Provide the (x, y) coordinate of the cell's center where the given text is located.  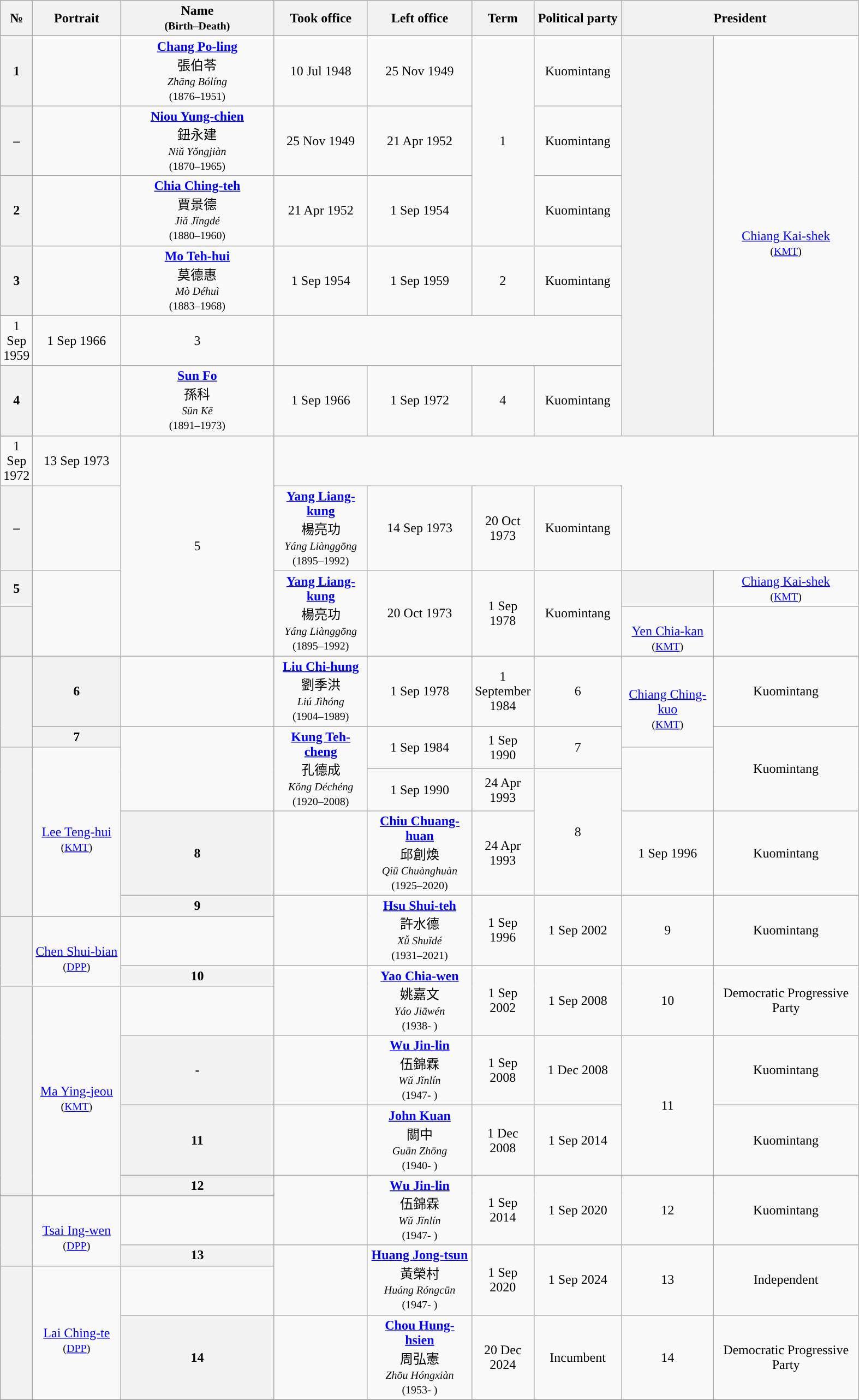
Hsu Shui-teh許水德Xǚ Shuǐdé(1931–2021) (419, 931)
- (198, 1070)
20 Dec 2024 (503, 1357)
Chou Hung-hsien周弘憲Zhōu Hóngxiàn(1953- ) (419, 1357)
Incumbent (577, 1357)
14 Sep 1973 (419, 528)
Ma Ying-jeou(KMT) (76, 1091)
Liu Chi-hung劉季洪Liú Jìhóng(1904–1989) (321, 691)
10 Jul 1948 (321, 71)
Lai Ching-te(DPP) (76, 1333)
Chang Po-ling張伯苓Zhāng Bólíng(1876–1951) (198, 71)
Niou Yung-chien鈕永建Niǔ Yǒngjiàn(1870–1965) (198, 141)
Yao Chia-wen姚嘉文Yáo Jiāwén(1938- ) (419, 1000)
Chia Ching-teh賈景德Jiǎ Jǐngdé(1880–1960) (198, 211)
1 Sep 2024 (577, 1280)
Independent (786, 1280)
13 Sep 1973 (76, 461)
№ (16, 19)
1 Sep 1984 (419, 747)
Chiang Ching-kuo(KMT) (667, 701)
John Kuan關中Guān Zhōng(1940- ) (419, 1140)
Portrait (76, 19)
Huang Jong-tsun黃榮村Huáng Róngcūn(1947- ) (419, 1280)
1 September 1984 (503, 691)
Yen Chia-kan(KMT) (667, 631)
Chiu Chuang-huan邱創煥Qiū Chuànghuàn(1925–2020) (419, 854)
Kung Teh-cheng孔德成Kǒng Déchéng(1920–2008) (321, 768)
Chen Shui-bian(DPP) (76, 951)
Took office (321, 19)
Mo Teh-hui莫德惠Mò Déhuì(1883–1968) (198, 281)
Term (503, 19)
President (740, 19)
Left office (419, 19)
Sun Fo孫科Sūn Kē(1891–1973) (198, 401)
Lee Teng-hui(KMT) (76, 832)
Name(Birth–Death) (198, 19)
Tsai Ing-wen(DPP) (76, 1231)
Political party (577, 19)
